Return the (X, Y) coordinate for the center point of the cell that contains the specified text.  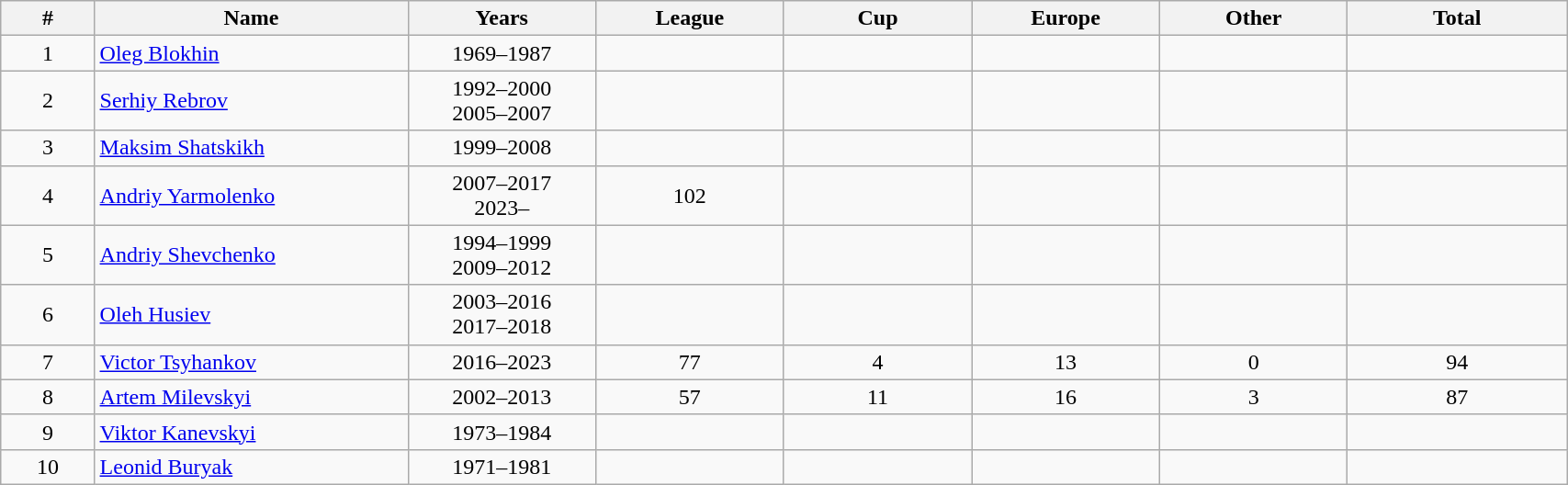
77 (691, 362)
Andriy Shevchenko (252, 255)
2007–20172023– (502, 195)
2003–2016 2017–2018 (502, 314)
94 (1457, 362)
Years (502, 18)
1969–1987 (502, 53)
2 (48, 101)
10 (48, 467)
# (48, 18)
Leonid Buryak (252, 467)
Name (252, 18)
1999–2008 (502, 148)
Serhiy Rebrov (252, 101)
Maksim Shatskikh (252, 148)
1 (48, 53)
Cup (878, 18)
Viktor Kanevskyi (252, 432)
6 (48, 314)
2002–2013 (502, 397)
7 (48, 362)
Victor Tsyhankov (252, 362)
Oleg Blokhin (252, 53)
0 (1253, 362)
Oleh Husiev (252, 314)
Other (1253, 18)
1992–2000 2005–2007 (502, 101)
Andriy Yarmolenko (252, 195)
2016–2023 (502, 362)
Artem Milevskyi (252, 397)
5 (48, 255)
102 (691, 195)
16 (1066, 397)
57 (691, 397)
Total (1457, 18)
1973–1984 (502, 432)
8 (48, 397)
9 (48, 432)
11 (878, 397)
13 (1066, 362)
87 (1457, 397)
League (691, 18)
1994–1999 2009–2012 (502, 255)
Europe (1066, 18)
1971–1981 (502, 467)
